For the text-containing cell, return its midpoint in [x, y] coordinate format. 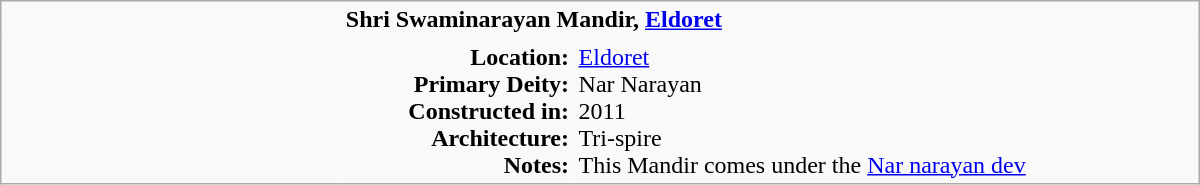
Shri Swaminarayan Mandir, Eldoret [770, 20]
Eldoret Nar Narayan 2011 Tri-spire This Mandir comes under the Nar narayan dev [886, 110]
Location:Primary Deity:Constructed in:Architecture:Notes: [458, 110]
